Provide the [x, y] coordinate of the cell's center where the given text is located.  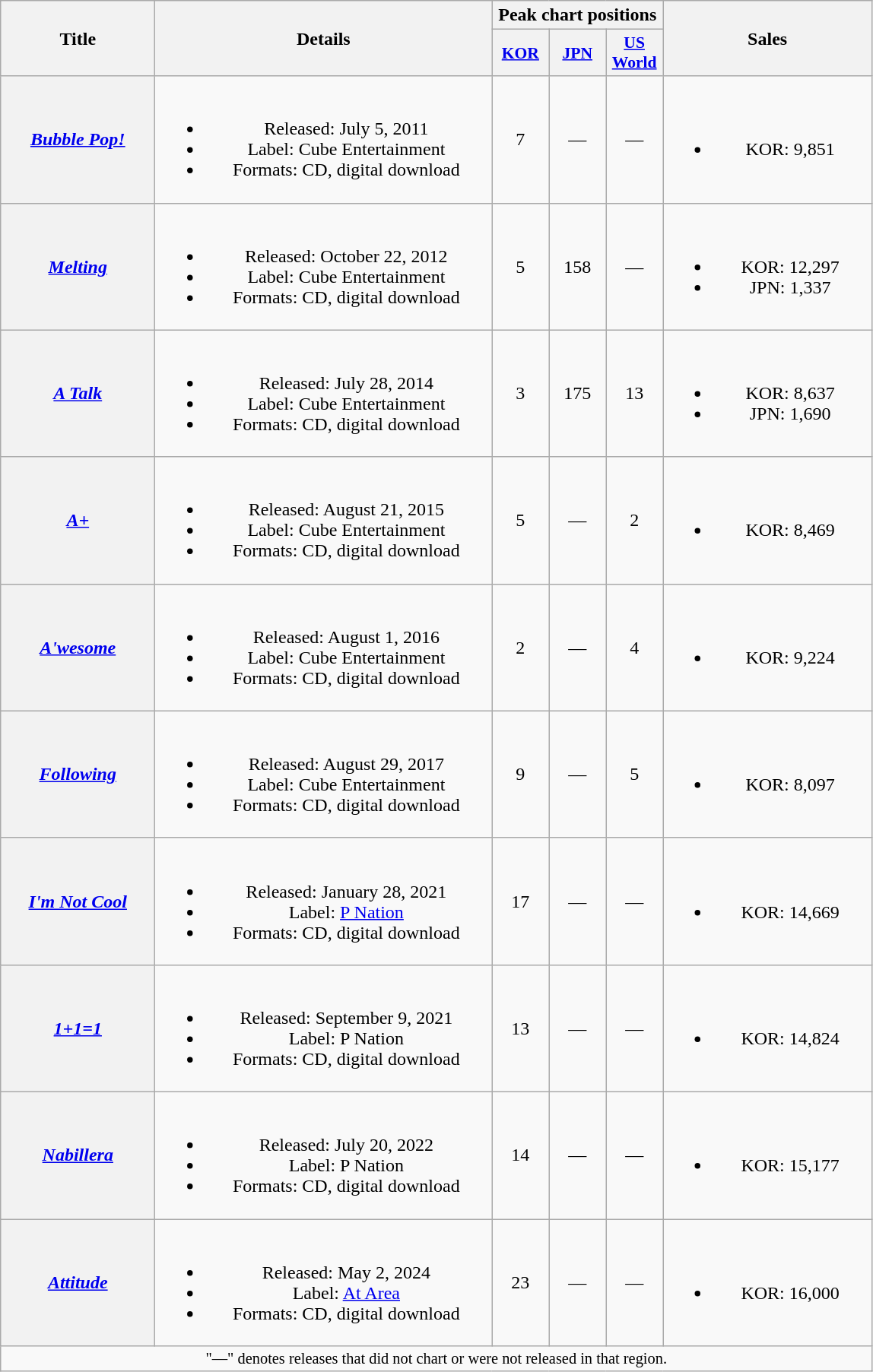
Released: August 1, 2016Label: Cube EntertainmentFormats: CD, digital download [324, 648]
KOR: 14,824 [768, 1028]
3 [520, 394]
KOR: 8,469 [768, 520]
KOR: 8,097 [768, 774]
A+ [78, 520]
Released: January 28, 2021Label: P NationFormats: CD, digital download [324, 901]
KOR: 8,637JPN: 1,690 [768, 394]
A Talk [78, 394]
175 [578, 394]
Released: August 21, 2015Label: Cube EntertainmentFormats: CD, digital download [324, 520]
17 [520, 901]
Released: August 29, 2017Label: Cube EntertainmentFormats: CD, digital download [324, 774]
US World [634, 53]
Released: October 22, 2012Label: Cube EntertainmentFormats: CD, digital download [324, 266]
JPN [578, 53]
Bubble Pop! [78, 140]
Released: July 28, 2014Label: Cube EntertainmentFormats: CD, digital download [324, 394]
KOR: 14,669 [768, 901]
Released: July 20, 2022Label: P NationFormats: CD, digital download [324, 1155]
KOR: 9,851 [768, 140]
158 [578, 266]
9 [520, 774]
14 [520, 1155]
23 [520, 1283]
Released: July 5, 2011Label: Cube EntertainmentFormats: CD, digital download [324, 140]
"—" denotes releases that did not chart or were not released in that region. [436, 1359]
A'wesome [78, 648]
KOR: 12,297JPN: 1,337 [768, 266]
KOR: 9,224 [768, 648]
Details [324, 38]
Sales [768, 38]
4 [634, 648]
KOR: 15,177 [768, 1155]
KOR: 16,000 [768, 1283]
I'm Not Cool [78, 901]
Peak chart positions [578, 15]
1+1=1 [78, 1028]
Released: May 2, 2024Label: At AreaFormats: CD, digital download [324, 1283]
7 [520, 140]
KOR [520, 53]
Following [78, 774]
Attitude [78, 1283]
Melting [78, 266]
Nabillera [78, 1155]
Released: September 9, 2021Label: P NationFormats: CD, digital download [324, 1028]
Title [78, 38]
